Extract the (X, Y) coordinate from the center of the cell holding the provided text.  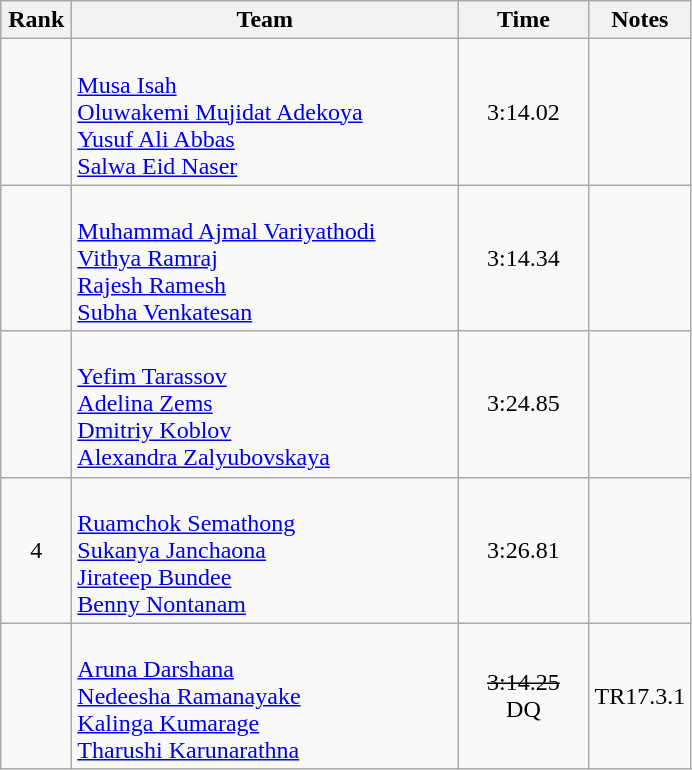
3:14.02 (524, 112)
3:26.81 (524, 550)
4 (36, 550)
3:14.34 (524, 258)
Team (265, 20)
Aruna DarshanaNedeesha RamanayakeKalinga KumarageTharushi Karunarathna (265, 696)
Musa IsahOluwakemi Mujidat AdekoyaYusuf Ali AbbasSalwa Eid Naser (265, 112)
Yefim TarassovAdelina ZemsDmitriy KoblovAlexandra Zalyubovskaya (265, 404)
Muhammad Ajmal VariyathodiVithya RamrajRajesh RameshSubha Venkatesan (265, 258)
TR17.3.1 (640, 696)
Time (524, 20)
Rank (36, 20)
Notes (640, 20)
Ruamchok SemathongSukanya JanchaonaJirateep BundeeBenny Nontanam (265, 550)
3:14.25DQ (524, 696)
3:24.85 (524, 404)
